Determine the [X, Y] coordinate at the center of the cell enclosing the given text.  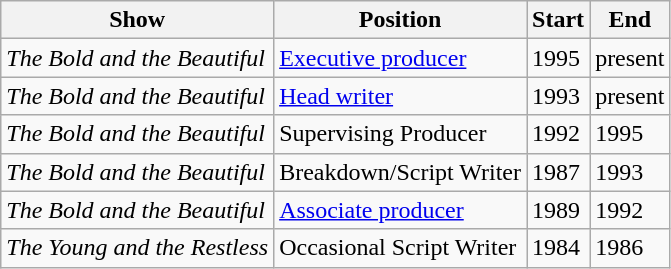
End [630, 20]
Breakdown/Script Writer [400, 172]
1987 [558, 172]
1989 [558, 210]
Show [138, 20]
Supervising Producer [400, 134]
Occasional Script Writer [400, 248]
1984 [558, 248]
Position [400, 20]
The Young and the Restless [138, 248]
Start [558, 20]
Associate producer [400, 210]
Executive producer [400, 58]
Head writer [400, 96]
1986 [630, 248]
